From the cell containing the given text, extract its center point as (x, y) coordinate. 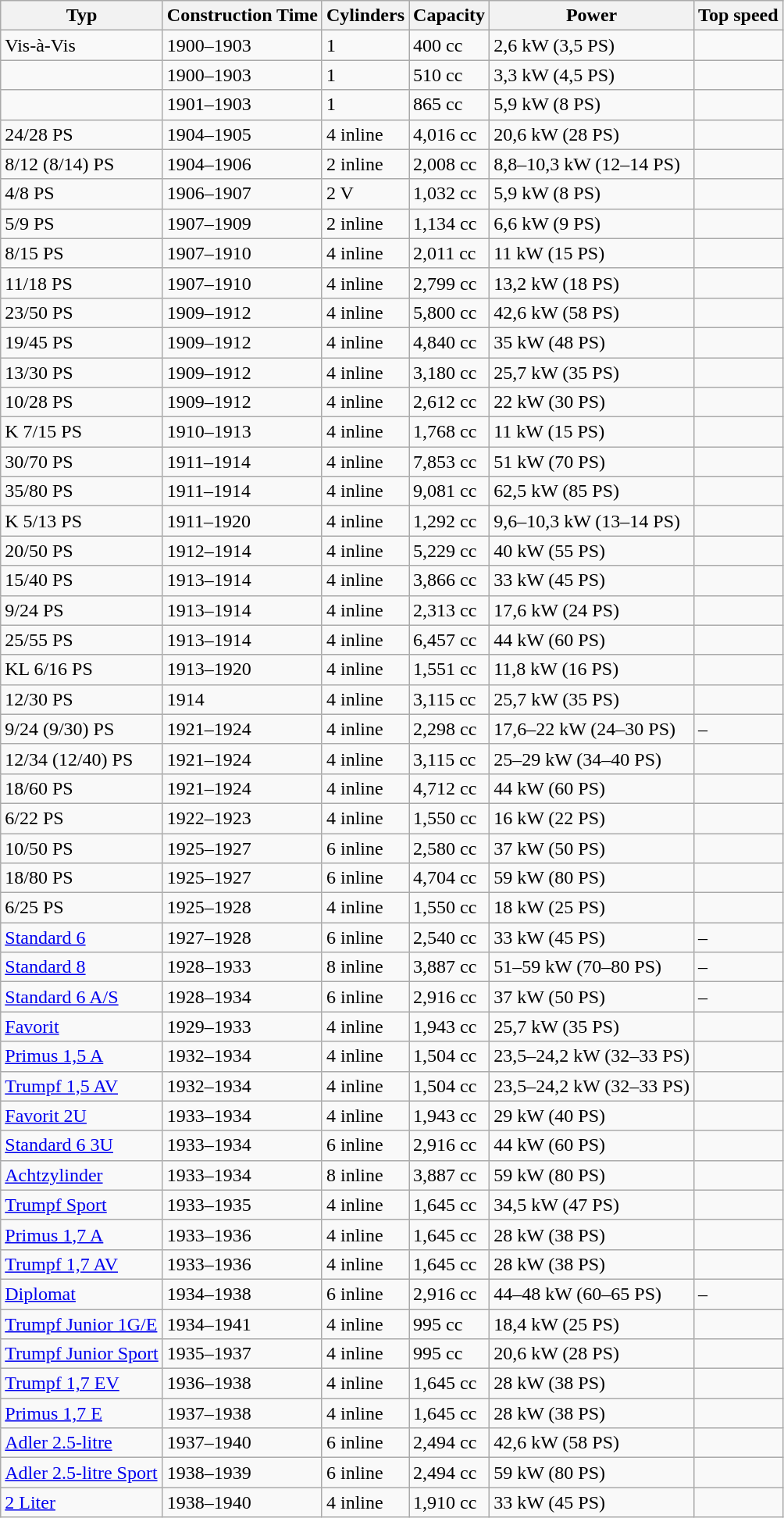
Trumpf 1,7 EV (82, 1384)
Standard 6 A/S (82, 997)
5,800 cc (450, 313)
1,551 cc (450, 670)
35 kW (48 PS) (592, 342)
1,032 cc (450, 194)
Top speed (739, 16)
Primus 1,7 E (82, 1413)
Trumpf 1,7 AV (82, 1264)
11,8 kW (16 PS) (592, 670)
Vis-à-Vis (82, 45)
3,3 kW (4,5 PS) (592, 75)
8/12 (8/14) PS (82, 164)
16 kW (22 PS) (592, 818)
5/9 PS (82, 223)
4,016 cc (450, 134)
51–59 kW (70–80 PS) (592, 967)
Primus 1,7 A (82, 1234)
Trumpf Sport (82, 1205)
1929–1933 (242, 1027)
18/80 PS (82, 878)
7,853 cc (450, 462)
6,6 kW (9 PS) (592, 223)
Trumpf Junior Sport (82, 1354)
Power (592, 16)
1904–1906 (242, 164)
2,799 cc (450, 283)
18/60 PS (82, 788)
40 kW (55 PS) (592, 551)
19/45 PS (82, 342)
1,768 cc (450, 432)
K 5/13 PS (82, 521)
1938–1939 (242, 1473)
9/24 (9/30) PS (82, 729)
510 cc (450, 75)
1937–1938 (242, 1413)
2 Liter (82, 1502)
2,6 kW (3,5 PS) (592, 45)
22 kW (30 PS) (592, 402)
8,8–10,3 kW (12–14 PS) (592, 164)
2 V (365, 194)
1901–1903 (242, 105)
Favorit (82, 1027)
20/50 PS (82, 551)
1936–1938 (242, 1384)
865 cc (450, 105)
Adler 2.5-litre (82, 1443)
400 cc (450, 45)
4,712 cc (450, 788)
2,298 cc (450, 729)
10/50 PS (82, 848)
17,6–22 kW (24–30 PS) (592, 729)
6/22 PS (82, 818)
2,540 cc (450, 938)
1937–1940 (242, 1443)
35/80 PS (82, 491)
Cylinders (365, 16)
Achtzylinder (82, 1175)
23/50 PS (82, 313)
1928–1933 (242, 967)
Capacity (450, 16)
12/34 (12/40) PS (82, 759)
Trumpf Junior 1G/E (82, 1324)
1907–1909 (242, 223)
25–29 kW (34–40 PS) (592, 759)
2,313 cc (450, 610)
1934–1938 (242, 1294)
6/25 PS (82, 908)
1928–1934 (242, 997)
1913–1920 (242, 670)
1906–1907 (242, 194)
29 kW (40 PS) (592, 1116)
Primus 1,5 A (82, 1056)
1933–1935 (242, 1205)
25/55 PS (82, 640)
1935–1937 (242, 1354)
1938–1940 (242, 1502)
10/28 PS (82, 402)
4/8 PS (82, 194)
2,008 cc (450, 164)
1911–1920 (242, 521)
34,5 kW (47 PS) (592, 1205)
1914 (242, 699)
1,292 cc (450, 521)
24/28 PS (82, 134)
9,6–10,3 kW (13–14 PS) (592, 521)
Favorit 2U (82, 1116)
1,134 cc (450, 223)
3,180 cc (450, 373)
Construction Time (242, 16)
12/30 PS (82, 699)
1922–1923 (242, 818)
4,840 cc (450, 342)
Trumpf 1,5 AV (82, 1086)
1934–1941 (242, 1324)
2,011 cc (450, 253)
18,4 kW (25 PS) (592, 1324)
2,580 cc (450, 848)
9/24 PS (82, 610)
Typ (82, 16)
2,612 cc (450, 402)
1910–1913 (242, 432)
13,2 kW (18 PS) (592, 283)
6,457 cc (450, 640)
4,704 cc (450, 878)
3,866 cc (450, 580)
Diplomat (82, 1294)
15/40 PS (82, 580)
51 kW (70 PS) (592, 462)
44–48 kW (60–65 PS) (592, 1294)
13/30 PS (82, 373)
8/15 PS (82, 253)
1904–1905 (242, 134)
5,229 cc (450, 551)
1927–1928 (242, 938)
11/18 PS (82, 283)
1912–1914 (242, 551)
Standard 8 (82, 967)
1925–1928 (242, 908)
62,5 kW (85 PS) (592, 491)
Standard 6 3U (82, 1145)
Standard 6 (82, 938)
Adler 2.5-litre Sport (82, 1473)
17,6 kW (24 PS) (592, 610)
18 kW (25 PS) (592, 908)
9,081 cc (450, 491)
K 7/15 PS (82, 432)
30/70 PS (82, 462)
KL 6/16 PS (82, 670)
1,910 cc (450, 1502)
